Pinpoint the cell where the given text exists, returning its [X, Y] midpoint coordinate. 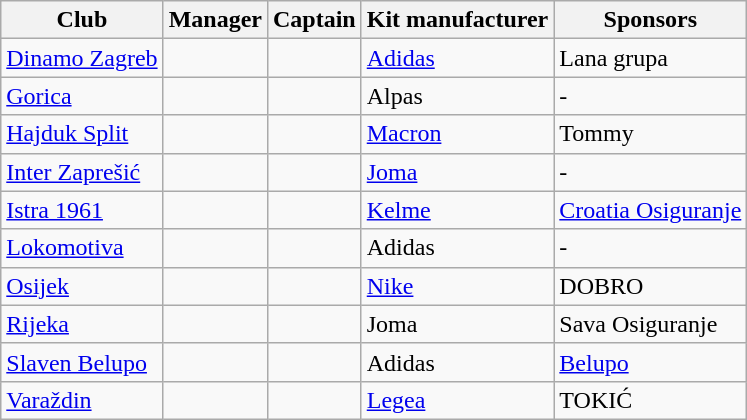
Tommy [650, 134]
Macron [458, 134]
Captain [314, 20]
Nike [458, 286]
Lokomotiva [82, 248]
TOKIĆ [650, 400]
Osijek [82, 286]
Belupo [650, 362]
Sponsors [650, 20]
Inter Zaprešić [82, 172]
Varaždin [82, 400]
Hajduk Split [82, 134]
Gorica [82, 96]
Manager [215, 20]
Club [82, 20]
Legea [458, 400]
Slaven Belupo [82, 362]
Kit manufacturer [458, 20]
Rijeka [82, 324]
Istra 1961 [82, 210]
Croatia Osiguranje [650, 210]
Dinamo Zagreb [82, 58]
Sava Osiguranje [650, 324]
DOBRO [650, 286]
Alpas [458, 96]
Kelme [458, 210]
Lana grupa [650, 58]
